Extract the [X, Y] coordinate from the center of the cell holding the provided text.  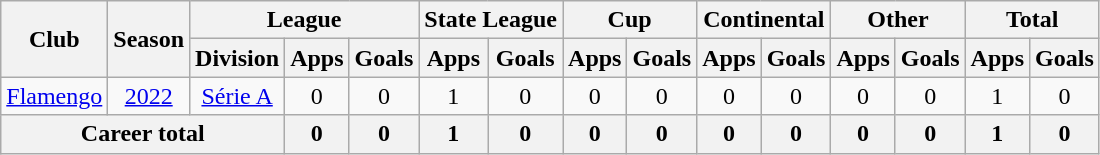
Cup [630, 20]
Total [1032, 20]
Season [149, 39]
Club [54, 39]
Career total [143, 134]
Continental [764, 20]
Other [898, 20]
2022 [149, 96]
State League [491, 20]
Flamengo [54, 96]
Division [238, 58]
Série A [238, 96]
League [304, 20]
